Capture the cell that displays the provided text and extract its (x, y) central coordinate. 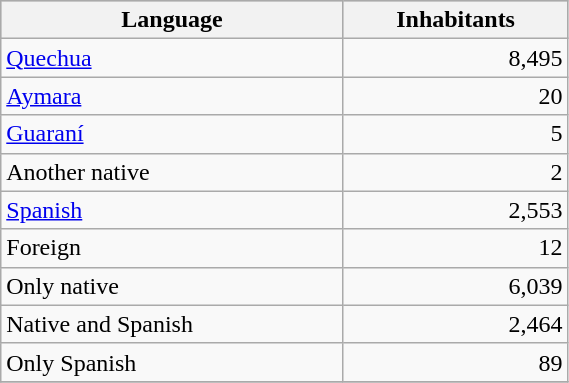
8,495 (456, 58)
Foreign (172, 248)
Inhabitants (456, 20)
Aymara (172, 96)
2,553 (456, 210)
6,039 (456, 286)
Only Spanish (172, 362)
Native and Spanish (172, 324)
Only native (172, 286)
Spanish (172, 210)
Quechua (172, 58)
20 (456, 96)
Language (172, 20)
5 (456, 134)
2 (456, 172)
Another native (172, 172)
12 (456, 248)
Guaraní (172, 134)
89 (456, 362)
2,464 (456, 324)
